Detect which cell encompasses the target text, then output its (X, Y) center coordinate. 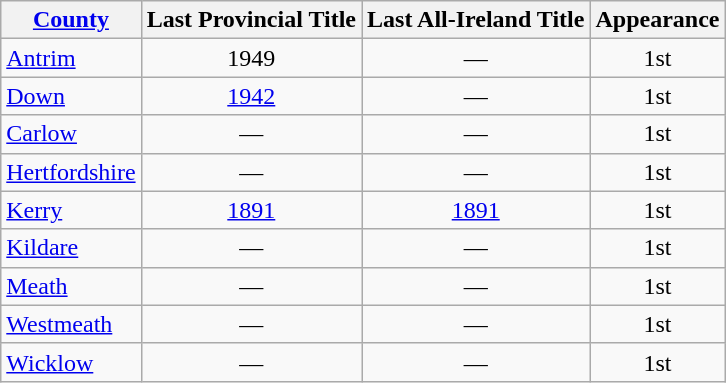
Antrim (71, 58)
Down (71, 96)
Appearance (658, 20)
Meath (71, 286)
Wicklow (71, 362)
Kerry (71, 210)
Hertfordshire (71, 172)
Westmeath (71, 324)
Last Provincial Title (251, 20)
Last All-Ireland Title (476, 20)
Carlow (71, 134)
1949 (251, 58)
Kildare (71, 248)
1942 (251, 96)
County (71, 20)
